Determine the (X, Y) coordinate at the center of the cell enclosing the given text.  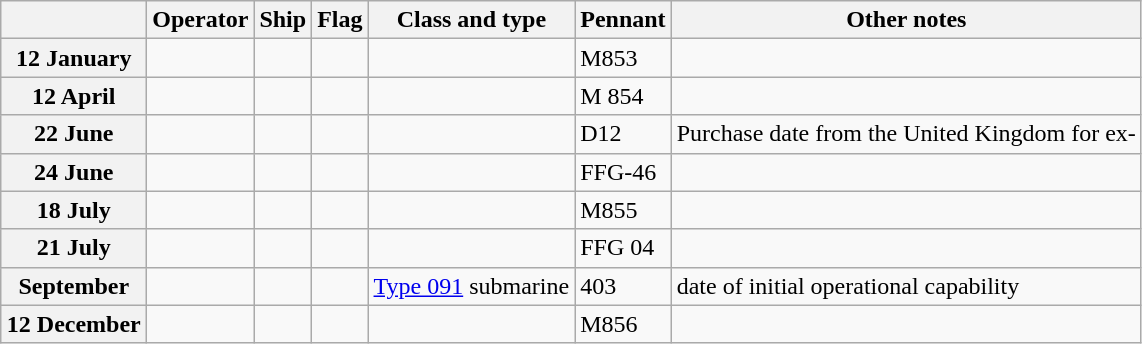
September (74, 286)
M853 (623, 58)
Operator (200, 20)
403 (623, 286)
Purchase date from the United Kingdom for ex- (906, 134)
21 July (74, 248)
M856 (623, 324)
D12 (623, 134)
24 June (74, 172)
FFG 04 (623, 248)
Flag (340, 20)
12 January (74, 58)
date of initial operational capability (906, 286)
Class and type (472, 20)
Ship (283, 20)
M 854 (623, 96)
Type 091 submarine (472, 286)
22 June (74, 134)
12 December (74, 324)
18 July (74, 210)
M855 (623, 210)
FFG-46 (623, 172)
Other notes (906, 20)
12 April (74, 96)
Pennant (623, 20)
